Return the [x, y] coordinate for the center point of the cell that contains the specified text.  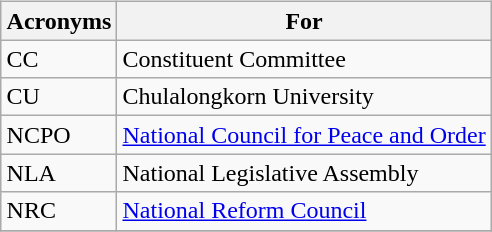
National Legislative Assembly [304, 173]
National Reform Council [304, 211]
CC [59, 59]
Acronyms [59, 21]
National Council for Peace and Order [304, 135]
Constituent Committee [304, 59]
Chulalongkorn University [304, 97]
NLA [59, 173]
NCPO [59, 135]
CU [59, 97]
NRC [59, 211]
For [304, 21]
